Identify which cell holds the provided text, then report its [x, y] central coordinate. 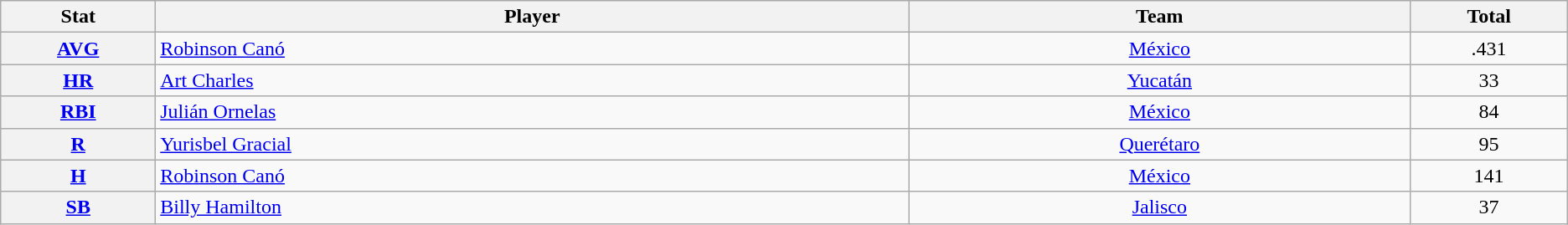
Julián Ornelas [533, 112]
SB [79, 207]
Total [1489, 17]
AVG [79, 49]
Team [1159, 17]
R [79, 144]
84 [1489, 112]
Billy Hamilton [533, 207]
33 [1489, 80]
37 [1489, 207]
Yucatán [1159, 80]
141 [1489, 176]
Jalisco [1159, 207]
Querétaro [1159, 144]
HR [79, 80]
Stat [79, 17]
95 [1489, 144]
H [79, 176]
Player [533, 17]
Yurisbel Gracial [533, 144]
RBI [79, 112]
Art Charles [533, 80]
.431 [1489, 49]
